From the cell containing the given text, extract its center point as [x, y] coordinate. 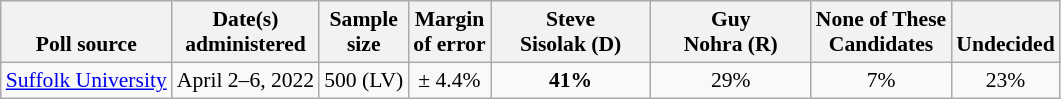
Marginof error [449, 32]
Suffolk University [86, 80]
29% [731, 80]
23% [1005, 80]
SteveSisolak (D) [571, 32]
500 (LV) [364, 80]
41% [571, 80]
None of TheseCandidates [881, 32]
GuyNohra (R) [731, 32]
Samplesize [364, 32]
Date(s)administered [246, 32]
Undecided [1005, 32]
± 4.4% [449, 80]
7% [881, 80]
April 2–6, 2022 [246, 80]
Poll source [86, 32]
